Identify which cell holds the provided text, then report its [x, y] central coordinate. 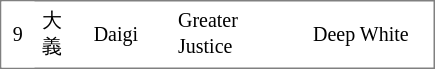
Deep White [369, 35]
Daigi [128, 35]
Greater Justice [238, 35]
大義 [60, 35]
9 [18, 35]
